Detect which cell encompasses the target text, then output its [x, y] center coordinate. 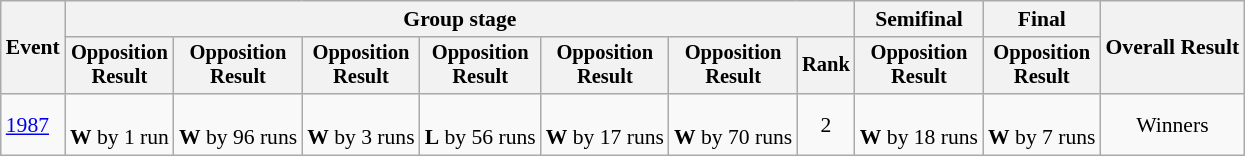
1987 [33, 124]
W by 17 runs [605, 124]
W by 96 runs [238, 124]
W by 1 run [120, 124]
Final [1042, 19]
Rank [826, 66]
W by 7 runs [1042, 124]
L by 56 runs [480, 124]
Event [33, 48]
Semifinal [919, 19]
Winners [1173, 124]
Overall Result [1173, 48]
W by 70 runs [733, 124]
W by 18 runs [919, 124]
2 [826, 124]
Group stage [460, 19]
W by 3 runs [360, 124]
